Find where the given text appears and provide that cell's center as [x, y] coordinate. 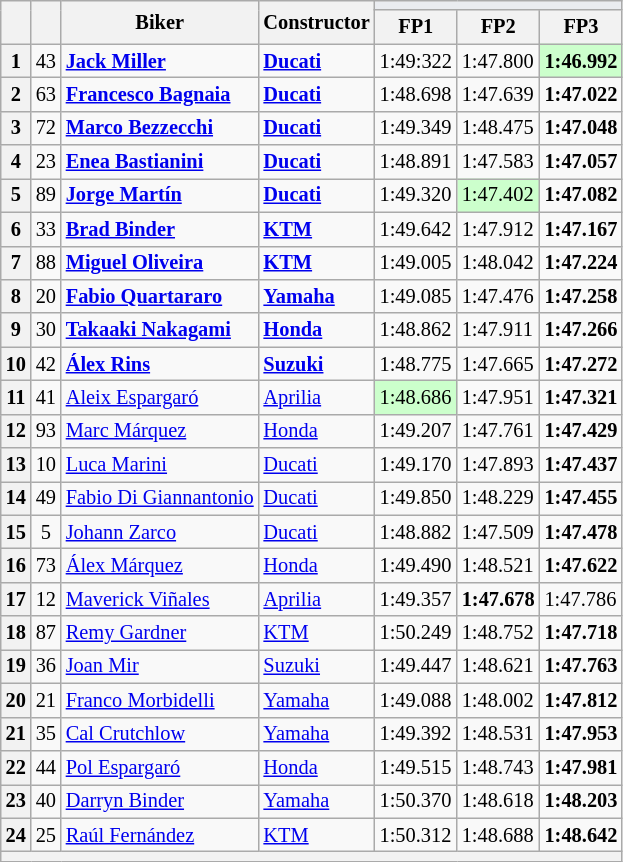
Maverick Viñales [160, 599]
1:47.761 [498, 431]
1:47.478 [582, 532]
1:49.642 [416, 229]
Brad Binder [160, 229]
1:47.082 [582, 195]
1:47.951 [498, 397]
44 [46, 767]
Luca Marini [160, 465]
Marco Bezzecchi [160, 128]
Takaaki Nakagami [160, 330]
1:48.688 [498, 835]
1:49.490 [416, 565]
1:47.455 [582, 498]
1:47.786 [582, 599]
72 [46, 128]
1:47.981 [582, 767]
22 [16, 767]
1:49.392 [416, 734]
9 [16, 330]
1:48.752 [498, 633]
88 [46, 263]
1:49.320 [416, 195]
1:47.718 [582, 633]
1:47.812 [582, 700]
1:49.207 [416, 431]
1:47.678 [498, 599]
1:49.349 [416, 128]
36 [46, 666]
1:48.862 [416, 330]
1:48.618 [498, 801]
1:48.042 [498, 263]
1:47.167 [582, 229]
1:49.005 [416, 263]
1:47.476 [498, 296]
Miguel Oliveira [160, 263]
1:48.531 [498, 734]
40 [46, 801]
6 [16, 229]
19 [16, 666]
1:48.891 [416, 162]
1:48.203 [582, 801]
24 [16, 835]
3 [16, 128]
17 [16, 599]
1:48.642 [582, 835]
1:47.893 [498, 465]
Álex Rins [160, 364]
1:47.429 [582, 431]
1:47.911 [498, 330]
30 [46, 330]
1:49.850 [416, 498]
1:48.882 [416, 532]
1:50.370 [416, 801]
73 [46, 565]
1:48.475 [498, 128]
Biker [160, 22]
Álex Márquez [160, 565]
1:47.266 [582, 330]
1:47.402 [498, 195]
Johann Zarco [160, 532]
1:49.085 [416, 296]
Fabio Di Giannantonio [160, 498]
Raúl Fernández [160, 835]
1:47.437 [582, 465]
1:49.515 [416, 767]
Pol Espargaró [160, 767]
1:48.621 [498, 666]
Joan Mir [160, 666]
Francesco Bagnaia [160, 94]
1:46.992 [582, 61]
Darryn Binder [160, 801]
1:47.800 [498, 61]
13 [16, 465]
1:49.357 [416, 599]
1:47.022 [582, 94]
11 [16, 397]
1:47.583 [498, 162]
1:48.698 [416, 94]
33 [46, 229]
1:49.088 [416, 700]
1:47.321 [582, 397]
FP3 [582, 27]
14 [16, 498]
Jack Miller [160, 61]
1:49.447 [416, 666]
41 [46, 397]
1:49:322 [416, 61]
4 [16, 162]
1:47.665 [498, 364]
42 [46, 364]
7 [16, 263]
1:47.509 [498, 532]
Constructor [317, 22]
1:49.170 [416, 465]
1:47.763 [582, 666]
93 [46, 431]
35 [46, 734]
1:47.953 [582, 734]
Cal Crutchlow [160, 734]
Franco Morbidelli [160, 700]
43 [46, 61]
1 [16, 61]
1:50.312 [416, 835]
18 [16, 633]
Fabio Quartararo [160, 296]
25 [46, 835]
1:48.521 [498, 565]
49 [46, 498]
1:48.002 [498, 700]
1:47.272 [582, 364]
Enea Bastianini [160, 162]
1:47.057 [582, 162]
87 [46, 633]
1:47.224 [582, 263]
2 [16, 94]
1:48.686 [416, 397]
Marc Márquez [160, 431]
1:48.229 [498, 498]
1:47.912 [498, 229]
FP1 [416, 27]
1:48.743 [498, 767]
1:47.048 [582, 128]
15 [16, 532]
63 [46, 94]
16 [16, 565]
1:47.639 [498, 94]
Aleix Espargaró [160, 397]
FP2 [498, 27]
1:48.775 [416, 364]
89 [46, 195]
Remy Gardner [160, 633]
8 [16, 296]
1:47.258 [582, 296]
1:50.249 [416, 633]
1:47.622 [582, 565]
Jorge Martín [160, 195]
